For the text-containing cell, return its midpoint in [X, Y] coordinate format. 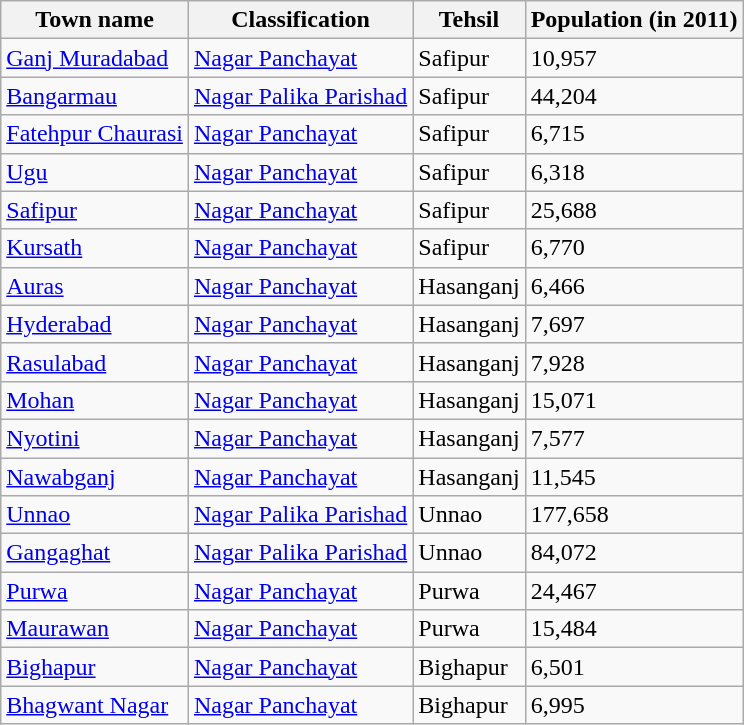
6,715 [634, 134]
Mohan [95, 400]
Classification [300, 20]
6,995 [634, 705]
44,204 [634, 96]
Rasulabad [95, 362]
Gangaghat [95, 553]
7,577 [634, 438]
15,484 [634, 629]
15,071 [634, 400]
Auras [95, 286]
Ugu [95, 172]
6,501 [634, 667]
7,697 [634, 324]
Nawabganj [95, 477]
Nyotini [95, 438]
84,072 [634, 553]
Bhagwant Nagar [95, 705]
11,545 [634, 477]
Population (in 2011) [634, 20]
24,467 [634, 591]
Town name [95, 20]
6,770 [634, 248]
Fatehpur Chaurasi [95, 134]
Tehsil [469, 20]
Bangarmau [95, 96]
Hyderabad [95, 324]
Ganj Muradabad [95, 58]
6,466 [634, 286]
10,957 [634, 58]
Kursath [95, 248]
177,658 [634, 515]
Maurawan [95, 629]
25,688 [634, 210]
7,928 [634, 362]
6,318 [634, 172]
